Return the (X, Y) coordinate for the center point of the cell that contains the specified text.  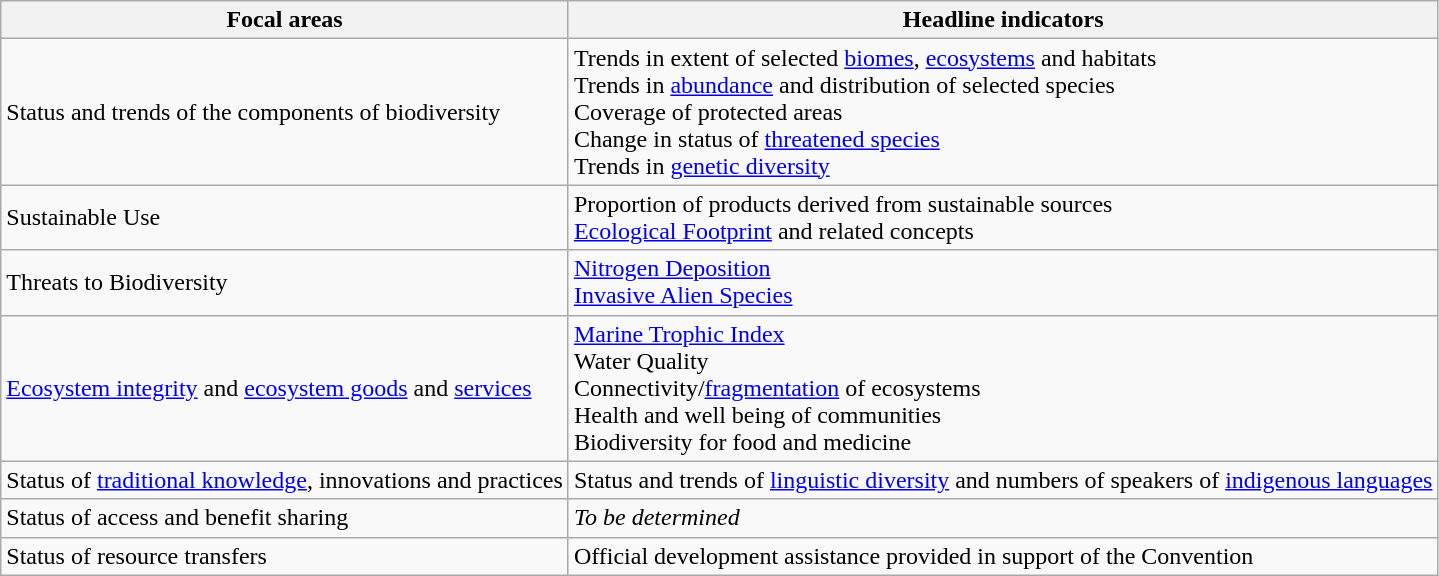
Status and trends of the components of biodiversity (285, 112)
Status and trends of linguistic diversity and numbers of speakers of indigenous languages (1003, 480)
Headline indicators (1003, 20)
Ecosystem integrity and ecosystem goods and services (285, 388)
Nitrogen DepositionInvasive Alien Species (1003, 282)
Threats to Biodiversity (285, 282)
Focal areas (285, 20)
Status of resource transfers (285, 556)
To be determined (1003, 518)
Marine Trophic IndexWater QualityConnectivity/fragmentation of ecosystemsHealth and well being of communitiesBiodiversity for food and medicine (1003, 388)
Status of access and benefit sharing (285, 518)
Official development assistance provided in support of the Convention (1003, 556)
Status of traditional knowledge, innovations and practices (285, 480)
Sustainable Use (285, 218)
Proportion of products derived from sustainable sourcesEcological Footprint and related concepts (1003, 218)
